Return (x, y) of the center of cell containing provided text 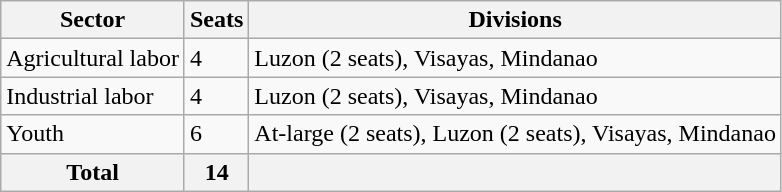
At-large (2 seats), Luzon (2 seats), Visayas, Mindanao (516, 134)
Seats (216, 20)
Sector (93, 20)
Industrial labor (93, 96)
14 (216, 172)
Divisions (516, 20)
Total (93, 172)
Youth (93, 134)
Agricultural labor (93, 58)
6 (216, 134)
